For the text-containing cell, return its midpoint in [x, y] coordinate format. 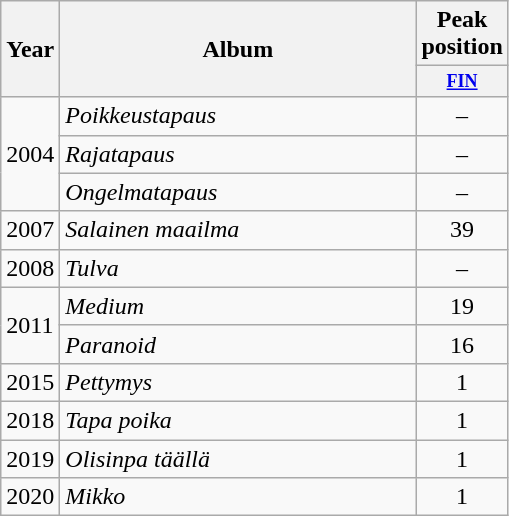
Peakposition [462, 34]
Tapa poika [238, 420]
Ongelmatapaus [238, 192]
Olisinpa täällä [238, 459]
39 [462, 230]
2018 [30, 420]
2015 [30, 382]
FIN [462, 82]
Rajatapaus [238, 154]
2008 [30, 268]
Mikko [238, 497]
Year [30, 49]
Medium [238, 306]
Album [238, 49]
2007 [30, 230]
Tulva [238, 268]
2019 [30, 459]
19 [462, 306]
2011 [30, 325]
2020 [30, 497]
Paranoid [238, 344]
Poikkeustapaus [238, 116]
Pettymys [238, 382]
2004 [30, 154]
16 [462, 344]
Salainen maailma [238, 230]
